Capture the cell that displays the provided text and extract its (x, y) central coordinate. 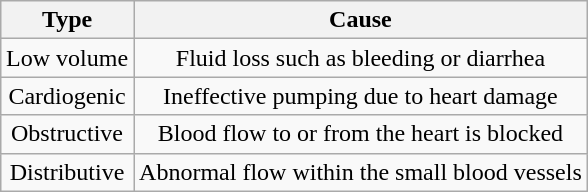
Ineffective pumping due to heart damage (361, 96)
Fluid loss such as bleeding or diarrhea (361, 58)
Abnormal flow within the small blood vessels (361, 172)
Distributive (68, 172)
Blood flow to or from the heart is blocked (361, 134)
Type (68, 20)
Obstructive (68, 134)
Low volume (68, 58)
Cause (361, 20)
Cardiogenic (68, 96)
